Identify which cell holds the provided text, then report its [X, Y] central coordinate. 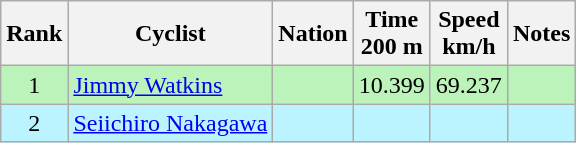
Jimmy Watkins [170, 85]
10.399 [392, 85]
Rank [34, 34]
Speedkm/h [468, 34]
Cyclist [170, 34]
2 [34, 123]
Seiichiro Nakagawa [170, 123]
Time200 m [392, 34]
69.237 [468, 85]
1 [34, 85]
Nation [313, 34]
Notes [541, 34]
